Find where the given text appears and provide that cell's center as (x, y) coordinate. 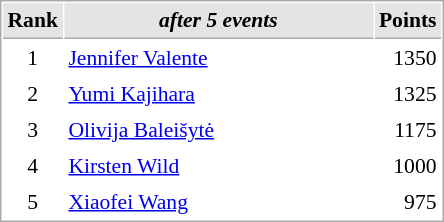
Olivija Baleišytė (218, 129)
2 (32, 93)
1325 (408, 93)
Jennifer Valente (218, 57)
3 (32, 129)
Points (408, 21)
Rank (32, 21)
5 (32, 201)
1000 (408, 165)
975 (408, 201)
Yumi Kajihara (218, 93)
1 (32, 57)
Xiaofei Wang (218, 201)
4 (32, 165)
1350 (408, 57)
after 5 events (218, 21)
Kirsten Wild (218, 165)
1175 (408, 129)
